Scan for the cell matching the given text and deliver its (x, y) coordinate at center. 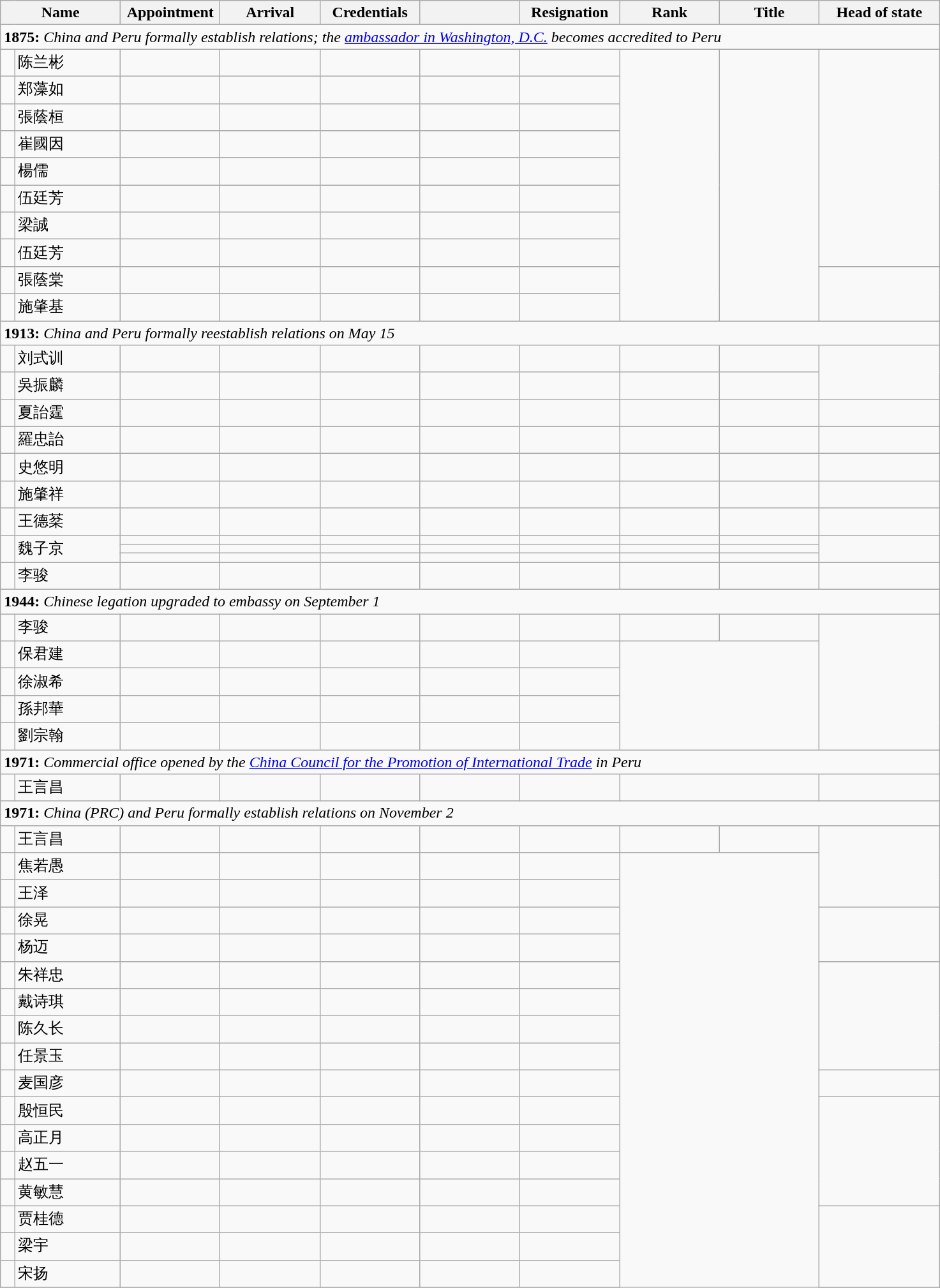
杨迈 (68, 947)
戴诗琪 (68, 1002)
1913: China and Peru formally reestablish relations on May 15 (470, 333)
黄敏慧 (68, 1192)
陈兰彬 (68, 63)
贾桂德 (68, 1219)
保君建 (68, 655)
刘式训 (68, 359)
徐淑希 (68, 682)
Title (769, 13)
朱祥忠 (68, 975)
Credentials (369, 13)
Head of state (879, 13)
張蔭棠 (68, 280)
孫邦華 (68, 708)
劉宗翰 (68, 737)
施肇基 (68, 308)
陈久长 (68, 1029)
高正月 (68, 1137)
張蔭桓 (68, 117)
楊儒 (68, 171)
Arrival (270, 13)
王德棻 (68, 522)
焦若愚 (68, 867)
Name (61, 13)
王泽 (68, 894)
任景玉 (68, 1057)
梁誠 (68, 226)
魏子京 (68, 549)
Resignation (569, 13)
Appointment (170, 13)
殷恒民 (68, 1111)
吳振麟 (68, 386)
1875: China and Peru formally establish relations; the ambassador in Washington, D.C. becomes accredited to Peru (470, 37)
梁宇 (68, 1247)
麦国彦 (68, 1084)
1971: China (PRC) and Peru formally establish relations on November 2 (470, 813)
郑藻如 (68, 89)
夏詒霆 (68, 414)
徐晃 (68, 920)
Rank (669, 13)
羅忠詒 (68, 440)
史悠明 (68, 467)
1971: Commercial office opened by the China Council for the Promotion of International Trade in Peru (470, 761)
1944: Chinese legation upgraded to embassy on September 1 (470, 602)
赵五一 (68, 1165)
施肇祥 (68, 494)
宋扬 (68, 1274)
崔國因 (68, 144)
